Locate the cell with the specified text and output its (x, y) center coordinate. 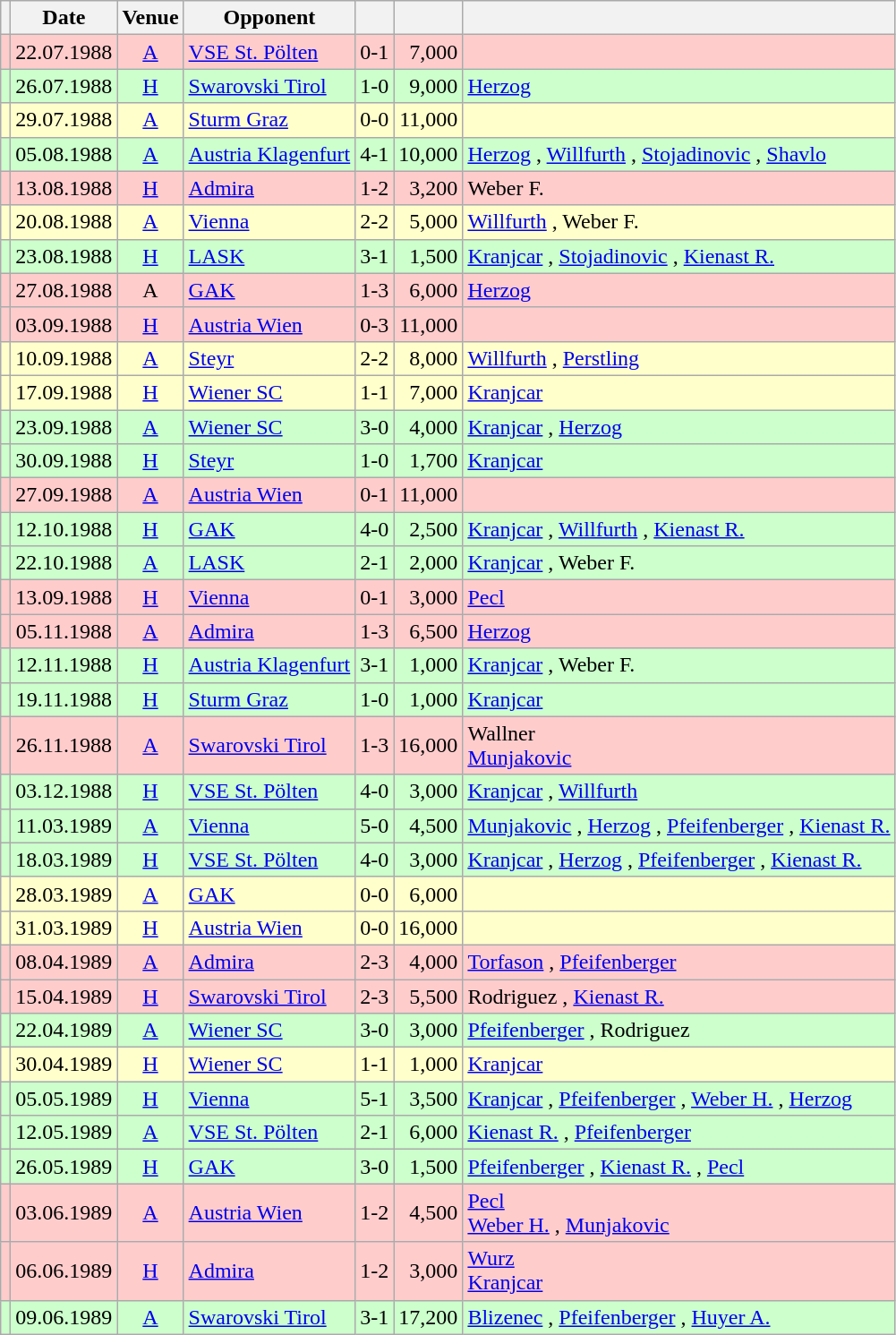
0-3 (374, 324)
4-1 (374, 154)
23.09.1988 (64, 427)
Blizenec , Pfeifenberger , Huyer A. (678, 1317)
13.08.1988 (64, 188)
5,000 (428, 222)
Kranjcar , Willfurth (678, 792)
5,500 (428, 997)
2,500 (428, 529)
26.11.1988 (64, 745)
Kranjcar , Willfurth , Kienast R. (678, 529)
Herzog , Willfurth , Stojadinovic , Shavlo (678, 154)
Kranjcar , Herzog (678, 427)
22.07.1988 (64, 52)
27.08.1988 (64, 290)
Kranjcar , Pfeifenberger , Weber H. , Herzog (678, 1099)
27.09.1988 (64, 495)
03.09.1988 (64, 324)
05.05.1989 (64, 1099)
10,000 (428, 154)
29.07.1988 (64, 120)
05.08.1988 (64, 154)
Pfeifenberger , Rodriguez (678, 1031)
11.03.1989 (64, 826)
05.11.1988 (64, 631)
12.11.1988 (64, 665)
13.09.1988 (64, 597)
Pecl (678, 597)
20.08.1988 (64, 222)
17.09.1988 (64, 392)
Munjakovic , Herzog , Pfeifenberger , Kienast R. (678, 826)
17,200 (428, 1317)
Wurz Kranjcar (678, 1271)
8,000 (428, 358)
Kranjcar , Stojadinovic , Kienast R. (678, 256)
Kienast R. , Pfeifenberger (678, 1133)
10.09.1988 (64, 358)
23.08.1988 (64, 256)
08.04.1989 (64, 962)
26.05.1989 (64, 1167)
Pecl Weber H. , Munjakovic (678, 1212)
30.09.1988 (64, 461)
15.04.1989 (64, 997)
18.03.1989 (64, 860)
Willfurth , Weber F. (678, 222)
9,000 (428, 86)
Weber F. (678, 188)
19.11.1988 (64, 699)
Pfeifenberger , Kienast R. , Pecl (678, 1167)
5-1 (374, 1099)
30.04.1989 (64, 1065)
Opponent (269, 18)
Torfason , Pfeifenberger (678, 962)
31.03.1989 (64, 928)
Venue (150, 18)
Rodriguez , Kienast R. (678, 997)
1,700 (428, 461)
12.10.1988 (64, 529)
2,000 (428, 563)
6,500 (428, 631)
22.10.1988 (64, 563)
06.06.1989 (64, 1271)
28.03.1989 (64, 894)
Date (64, 18)
03.12.1988 (64, 792)
3,200 (428, 188)
03.06.1989 (64, 1212)
22.04.1989 (64, 1031)
Wallner Munjakovic (678, 745)
3,500 (428, 1099)
Willfurth , Perstling (678, 358)
Kranjcar , Herzog , Pfeifenberger , Kienast R. (678, 860)
12.05.1989 (64, 1133)
5-0 (374, 826)
26.07.1988 (64, 86)
09.06.1989 (64, 1317)
